Locate the cell with the specified text and output its [x, y] center coordinate. 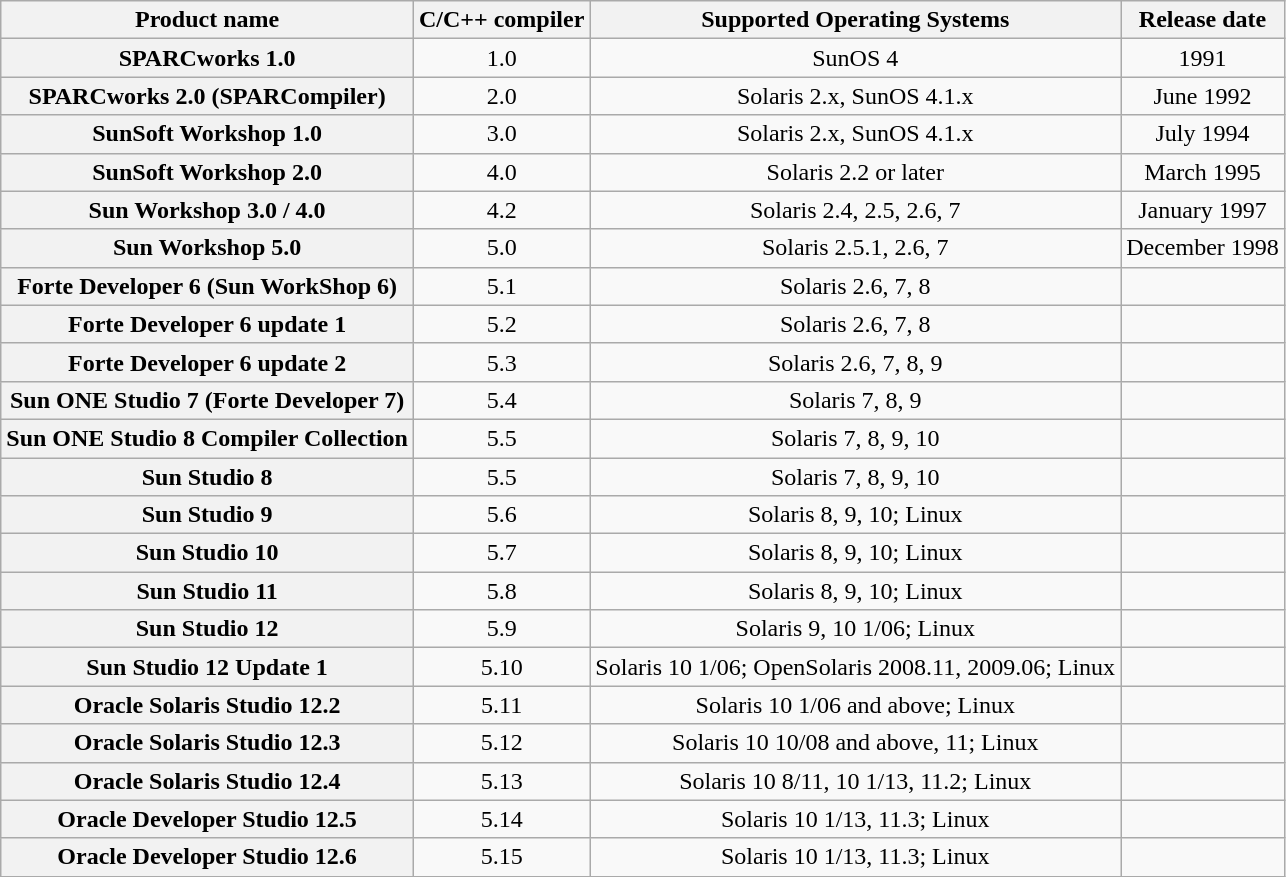
Solaris 2.4, 2.5, 2.6, 7 [856, 210]
Solaris 10 1/06 and above; Linux [856, 705]
Sun ONE Studio 8 Compiler Collection [208, 438]
Solaris 2.5.1, 2.6, 7 [856, 248]
5.6 [501, 515]
March 1995 [1203, 172]
Oracle Developer Studio 12.6 [208, 857]
Sun Studio 10 [208, 553]
5.3 [501, 362]
Solaris 10 1/06; OpenSolaris 2008.11, 2009.06; Linux [856, 667]
Release date [1203, 20]
SunSoft Workshop 1.0 [208, 134]
Sun Studio 9 [208, 515]
July 1994 [1203, 134]
2.0 [501, 96]
Sun Workshop 5.0 [208, 248]
SPARCworks 2.0 (SPARCompiler) [208, 96]
Sun Workshop 3.0 / 4.0 [208, 210]
Oracle Developer Studio 12.5 [208, 819]
Solaris 7, 8, 9 [856, 400]
Oracle Solaris Studio 12.4 [208, 781]
1.0 [501, 58]
5.8 [501, 591]
5.13 [501, 781]
Sun Studio 12 Update 1 [208, 667]
5.14 [501, 819]
SPARCworks 1.0 [208, 58]
4.2 [501, 210]
January 1997 [1203, 210]
Solaris 10 8/11, 10 1/13, 11.2; Linux [856, 781]
1991 [1203, 58]
Oracle Solaris Studio 12.3 [208, 743]
Solaris 2.6, 7, 8, 9 [856, 362]
Solaris 10 10/08 and above, 11; Linux [856, 743]
Supported Operating Systems [856, 20]
Solaris 2.2 or later [856, 172]
June 1992 [1203, 96]
5.1 [501, 286]
Forte Developer 6 update 1 [208, 324]
3.0 [501, 134]
SunSoft Workshop 2.0 [208, 172]
Sun Studio 11 [208, 591]
C/C++ compiler [501, 20]
5.12 [501, 743]
5.11 [501, 705]
Forte Developer 6 (Sun WorkShop 6) [208, 286]
5.10 [501, 667]
5.2 [501, 324]
5.4 [501, 400]
SunOS 4 [856, 58]
Product name [208, 20]
Sun ONE Studio 7 (Forte Developer 7) [208, 400]
December 1998 [1203, 248]
Sun Studio 8 [208, 477]
Solaris 9, 10 1/06; Linux [856, 629]
5.0 [501, 248]
5.7 [501, 553]
5.9 [501, 629]
Oracle Solaris Studio 12.2 [208, 705]
Sun Studio 12 [208, 629]
4.0 [501, 172]
5.15 [501, 857]
Forte Developer 6 update 2 [208, 362]
